Return the (X, Y) coordinate for the center point of the cell that contains the specified text.  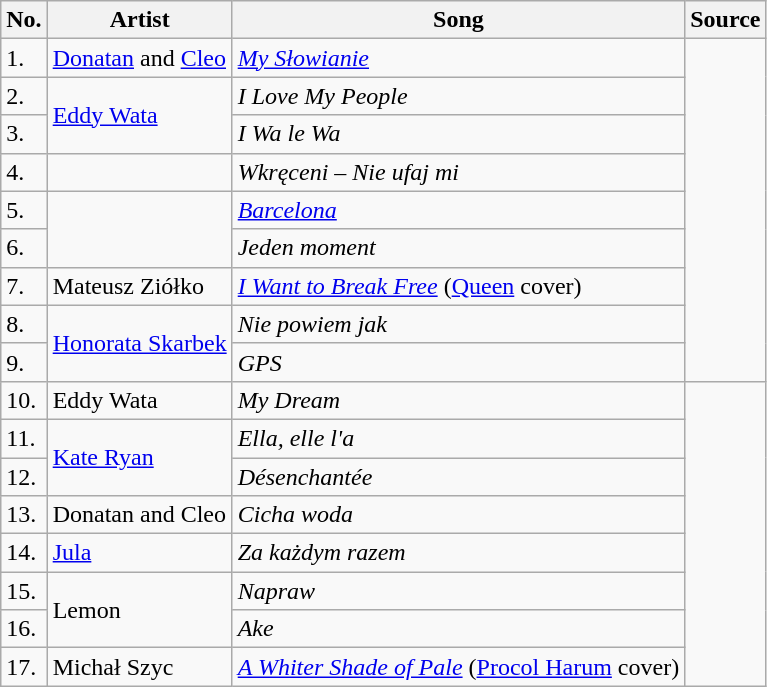
Kate Ryan (140, 457)
1. (24, 58)
Wkręceni – Nie ufaj mi (458, 172)
GPS (458, 362)
5. (24, 210)
My Dream (458, 400)
Lemon (140, 610)
Cicha woda (458, 515)
3. (24, 134)
Nie powiem jak (458, 324)
Ake (458, 629)
Michał Szyc (140, 667)
11. (24, 438)
Barcelona (458, 210)
Song (458, 20)
16. (24, 629)
I Want to Break Free (Queen cover) (458, 286)
Ella, elle l'a (458, 438)
No. (24, 20)
15. (24, 591)
12. (24, 477)
Jeden moment (458, 248)
2. (24, 96)
7. (24, 286)
10. (24, 400)
A Whiter Shade of Pale (Procol Harum cover) (458, 667)
4. (24, 172)
My Słowianie (458, 58)
14. (24, 553)
8. (24, 324)
I Wa le Wa (458, 134)
Napraw (458, 591)
Source (726, 20)
Jula (140, 553)
Mateusz Ziółko (140, 286)
Honorata Skarbek (140, 343)
Za każdym razem (458, 553)
Désenchantée (458, 477)
I Love My People (458, 96)
13. (24, 515)
9. (24, 362)
6. (24, 248)
17. (24, 667)
Artist (140, 20)
